Capture the cell that displays the provided text and extract its (x, y) central coordinate. 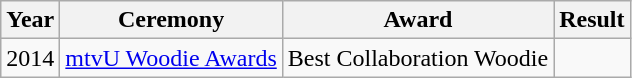
mtvU Woodie Awards (171, 58)
Best Collaboration Woodie (418, 58)
Result (592, 20)
Year (30, 20)
2014 (30, 58)
Ceremony (171, 20)
Award (418, 20)
